Find where the given text appears and provide that cell's center as [X, Y] coordinate. 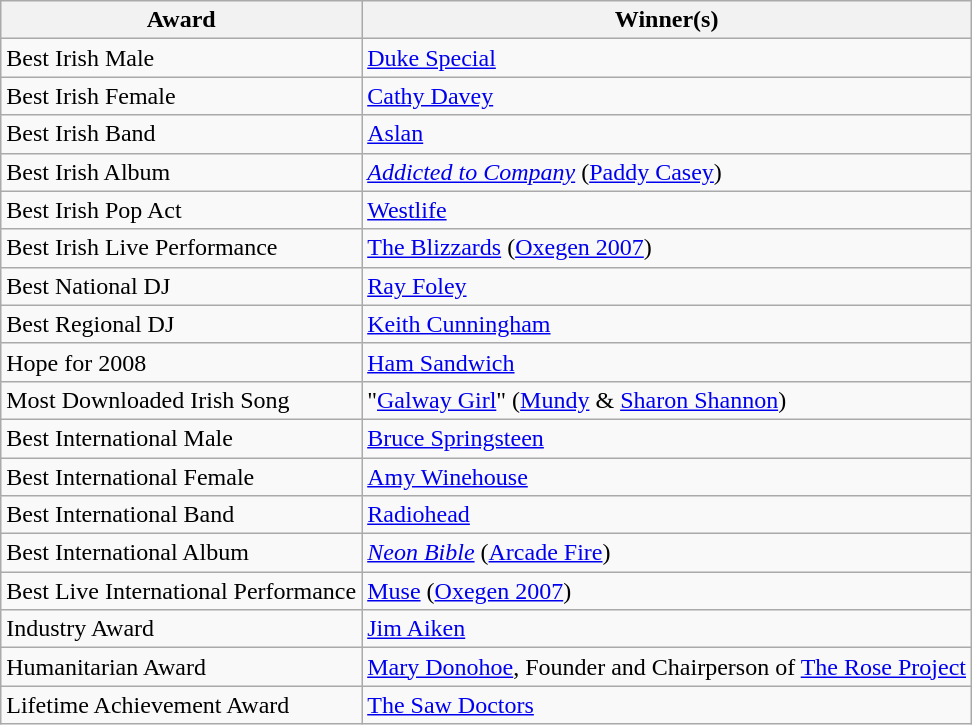
Best International Band [182, 515]
"Galway Girl" (Mundy & Sharon Shannon) [667, 400]
Winner(s) [667, 20]
Keith Cunningham [667, 324]
Best Irish Band [182, 134]
Bruce Springsteen [667, 438]
Best Live International Performance [182, 591]
Best Irish Live Performance [182, 248]
Best National DJ [182, 286]
Most Downloaded Irish Song [182, 400]
Mary Donohoe, Founder and Chairperson of The Rose Project [667, 667]
The Saw Doctors [667, 705]
Jim Aiken [667, 629]
Neon Bible (Arcade Fire) [667, 553]
Best International Male [182, 438]
Best Irish Male [182, 58]
Duke Special [667, 58]
Best Irish Female [182, 96]
Lifetime Achievement Award [182, 705]
Hope for 2008 [182, 362]
Best Irish Pop Act [182, 210]
Addicted to Company (Paddy Casey) [667, 172]
Best International Female [182, 477]
Cathy Davey [667, 96]
Muse (Oxegen 2007) [667, 591]
Best Irish Album [182, 172]
Amy Winehouse [667, 477]
Best Regional DJ [182, 324]
Best International Album [182, 553]
Aslan [667, 134]
Ray Foley [667, 286]
Award [182, 20]
Industry Award [182, 629]
The Blizzards (Oxegen 2007) [667, 248]
Westlife [667, 210]
Ham Sandwich [667, 362]
Radiohead [667, 515]
Humanitarian Award [182, 667]
